Return the (X, Y) coordinate for the center point of the cell that contains the specified text.  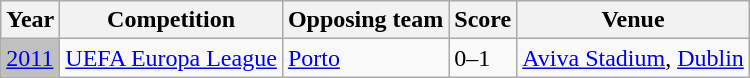
Competition (172, 20)
UEFA Europa League (172, 58)
2011 (30, 58)
Venue (634, 20)
Opposing team (365, 20)
Score (483, 20)
Year (30, 20)
Aviva Stadium, Dublin (634, 58)
0–1 (483, 58)
Porto (365, 58)
